Determine the (X, Y) coordinate at the center of the cell enclosing the given text.  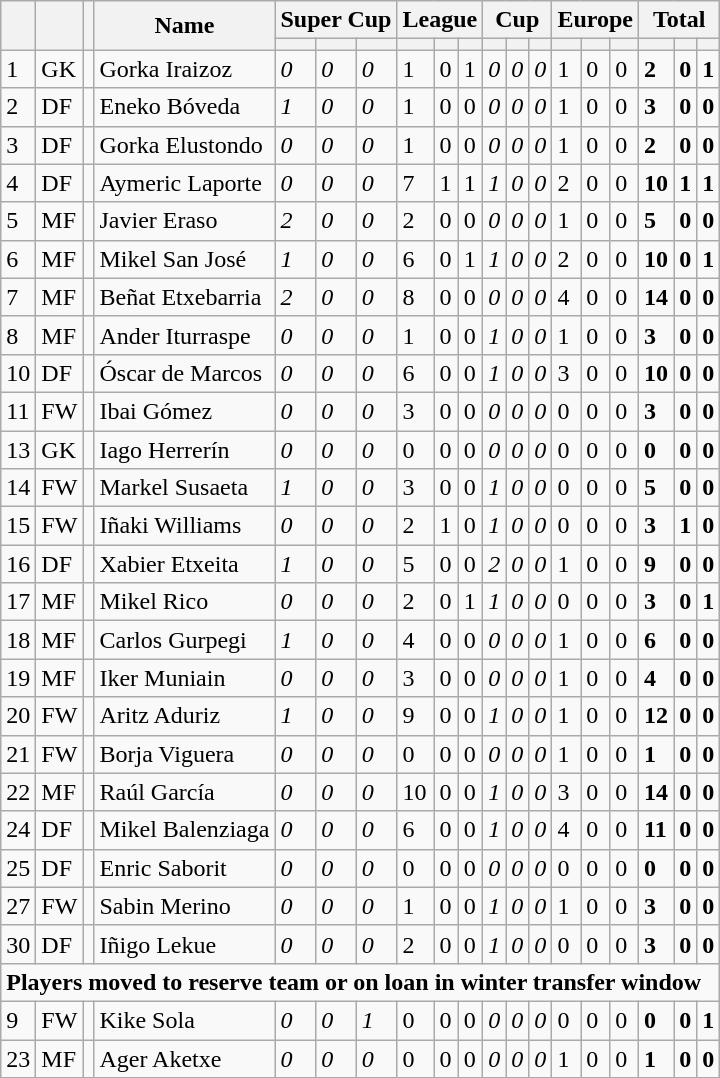
Sabin Merino (184, 906)
Eneko Bóveda (184, 107)
Borja Viguera (184, 754)
27 (18, 906)
Aymeric Laporte (184, 183)
League (440, 20)
Players moved to reserve team or on loan in winter transfer window (360, 982)
Aritz Aduriz (184, 716)
Super Cup (336, 20)
25 (18, 868)
Mikel Rico (184, 602)
Javier Eraso (184, 221)
15 (18, 526)
Name (184, 26)
30 (18, 944)
Cup (518, 20)
19 (18, 678)
13 (18, 449)
Mikel San José (184, 259)
23 (18, 1059)
Ager Aketxe (184, 1059)
12 (656, 716)
Iker Muniain (184, 678)
24 (18, 830)
Raúl García (184, 792)
Carlos Gurpegi (184, 640)
16 (18, 564)
18 (18, 640)
Iñigo Lekue (184, 944)
Óscar de Marcos (184, 373)
Xabier Etxeita (184, 564)
Gorka Iraizoz (184, 69)
22 (18, 792)
Europe (596, 20)
17 (18, 602)
Iñaki Williams (184, 526)
21 (18, 754)
Total (680, 20)
Kike Sola (184, 1020)
Iago Herrerín (184, 449)
Markel Susaeta (184, 488)
Mikel Balenziaga (184, 830)
Enric Saborit (184, 868)
Gorka Elustondo (184, 145)
Ander Iturraspe (184, 335)
20 (18, 716)
Beñat Etxebarria (184, 297)
Ibai Gómez (184, 411)
